For the text-containing cell, return its midpoint in [X, Y] coordinate format. 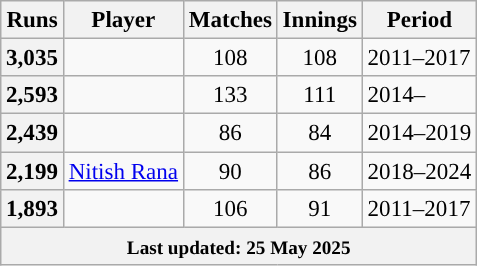
2014–2019 [419, 133]
2,439 [32, 133]
91 [320, 209]
Player [123, 20]
2,593 [32, 95]
90 [230, 171]
106 [230, 209]
2014– [419, 95]
1,893 [32, 209]
2,199 [32, 171]
133 [230, 95]
111 [320, 95]
84 [320, 133]
Matches [230, 20]
Nitish Rana [123, 171]
3,035 [32, 58]
Innings [320, 20]
Runs [32, 20]
2018–2024 [419, 171]
Period [419, 20]
Last updated: 25 May 2025 [239, 246]
